Capture the cell that displays the provided text and extract its [X, Y] central coordinate. 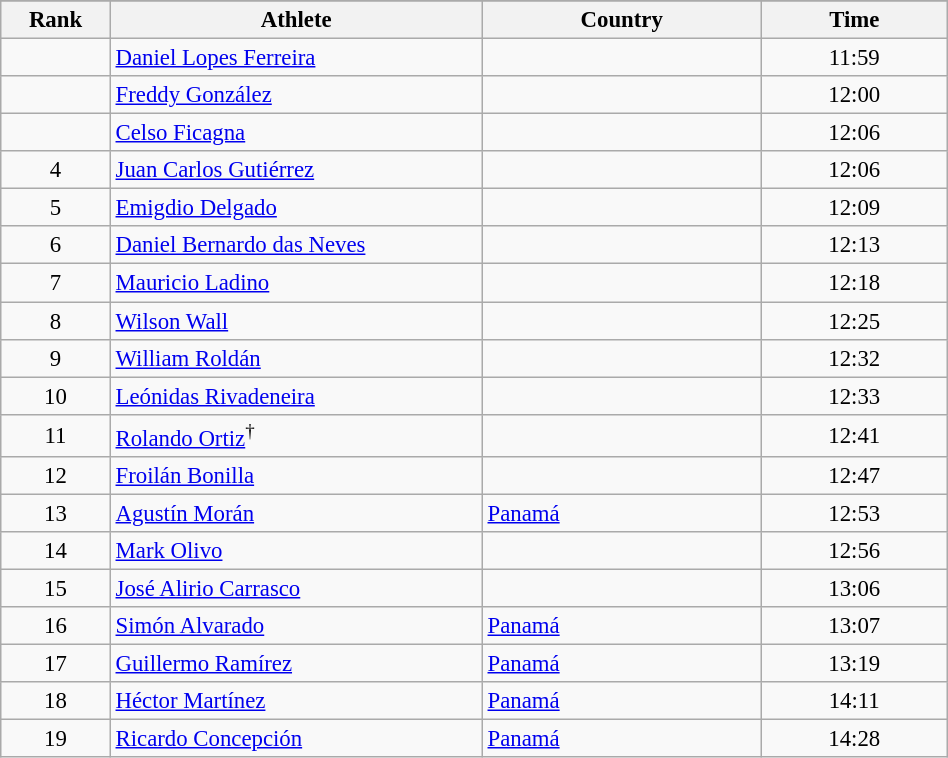
Rank [56, 20]
Daniel Bernardo das Neves [296, 245]
14:11 [854, 701]
12:00 [854, 95]
Daniel Lopes Ferreira [296, 58]
12:13 [854, 245]
12:53 [854, 513]
13:07 [854, 626]
Juan Carlos Gutiérrez [296, 170]
14:28 [854, 739]
13:19 [854, 664]
Ricardo Concepción [296, 739]
9 [56, 358]
Rolando Ortiz† [296, 435]
10 [56, 396]
William Roldán [296, 358]
12 [56, 476]
12:41 [854, 435]
18 [56, 701]
Héctor Martínez [296, 701]
12:18 [854, 283]
13 [56, 513]
Country [622, 20]
16 [56, 626]
17 [56, 664]
11 [56, 435]
6 [56, 245]
12:09 [854, 208]
7 [56, 283]
Wilson Wall [296, 321]
5 [56, 208]
14 [56, 551]
Mauricio Ladino [296, 283]
Simón Alvarado [296, 626]
Athlete [296, 20]
15 [56, 588]
Celso Ficagna [296, 133]
12:47 [854, 476]
12:25 [854, 321]
13:06 [854, 588]
11:59 [854, 58]
Emigdio Delgado [296, 208]
Leónidas Rivadeneira [296, 396]
4 [56, 170]
12:33 [854, 396]
12:32 [854, 358]
Froilán Bonilla [296, 476]
Guillermo Ramírez [296, 664]
19 [56, 739]
8 [56, 321]
12:56 [854, 551]
Freddy González [296, 95]
Agustín Morán [296, 513]
Mark Olivo [296, 551]
José Alirio Carrasco [296, 588]
Time [854, 20]
